Output the [x, y] coordinate of the center of the cell containing the given text.  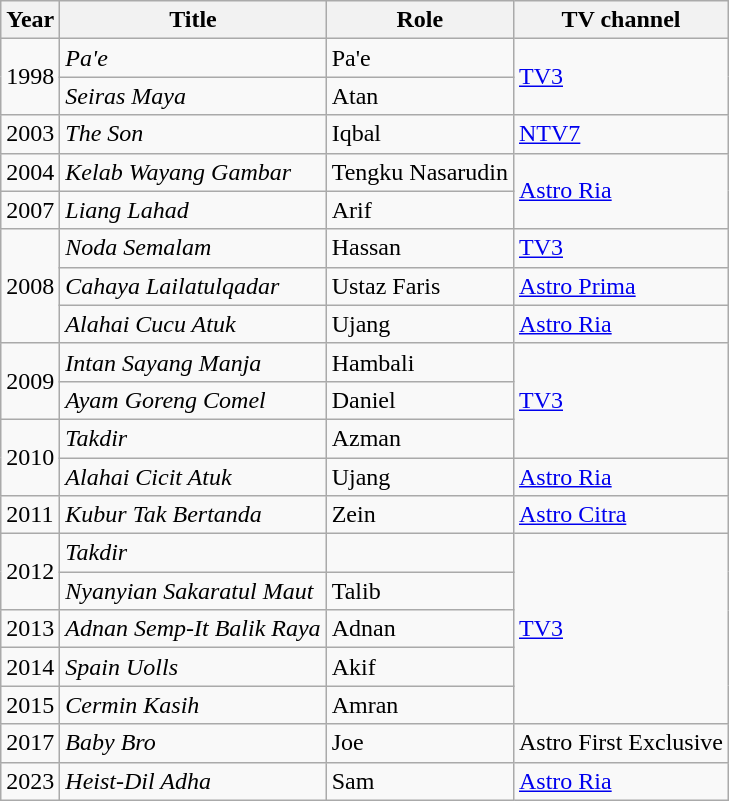
Ustaz Faris [420, 286]
Daniel [420, 400]
Role [420, 20]
2017 [30, 743]
1998 [30, 77]
Astro Citra [620, 515]
Baby Bro [193, 743]
Tengku Nasarudin [420, 172]
2004 [30, 172]
Zein [420, 515]
2023 [30, 781]
2010 [30, 457]
Adnan [420, 629]
Title [193, 20]
Hambali [420, 362]
Hassan [420, 248]
Astro Prima [620, 286]
Intan Sayang Manja [193, 362]
2013 [30, 629]
Akif [420, 667]
Astro First Exclusive [620, 743]
Cermin Kasih [193, 705]
2012 [30, 572]
Joe [420, 743]
Seiras Maya [193, 96]
2007 [30, 210]
2003 [30, 134]
Azman [420, 438]
Atan [420, 96]
TV channel [620, 20]
NTV7 [620, 134]
2015 [30, 705]
Liang Lahad [193, 210]
2008 [30, 286]
Noda Semalam [193, 248]
Kelab Wayang Gambar [193, 172]
Spain Uolls [193, 667]
Year [30, 20]
Nyanyian Sakaratul Maut [193, 591]
Alahai Cucu Atuk [193, 324]
Ayam Goreng Comel [193, 400]
Cahaya Lailatulqadar [193, 286]
2014 [30, 667]
Adnan Semp-It Balik Raya [193, 629]
Iqbal [420, 134]
Sam [420, 781]
2011 [30, 515]
Heist-Dil Adha [193, 781]
Alahai Cicit Atuk [193, 477]
The Son [193, 134]
Amran [420, 705]
Kubur Tak Bertanda [193, 515]
Arif [420, 210]
Talib [420, 591]
2009 [30, 381]
